Scan for the cell matching the given text and deliver its (x, y) coordinate at center. 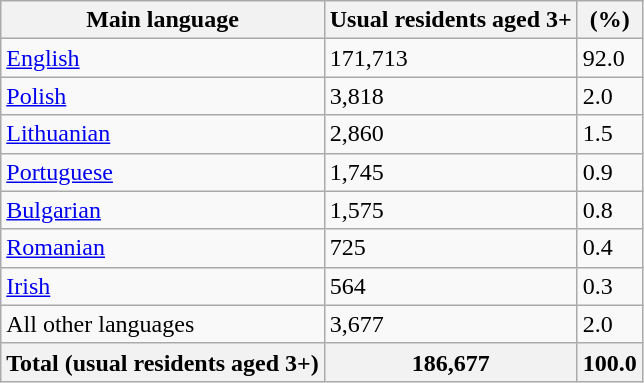
564 (450, 286)
0.3 (610, 286)
(%) (610, 20)
3,677 (450, 324)
Romanian (162, 248)
All other languages (162, 324)
171,713 (450, 58)
Irish (162, 286)
Bulgarian (162, 210)
English (162, 58)
Portuguese (162, 172)
100.0 (610, 362)
1.5 (610, 134)
0.9 (610, 172)
0.4 (610, 248)
3,818 (450, 96)
725 (450, 248)
Polish (162, 96)
Lithuanian (162, 134)
186,677 (450, 362)
Total (usual residents aged 3+) (162, 362)
92.0 (610, 58)
1,575 (450, 210)
Usual residents aged 3+ (450, 20)
0.8 (610, 210)
1,745 (450, 172)
Main language (162, 20)
2,860 (450, 134)
